Search for the cell housing the specified text and yield its [x, y] center coordinate. 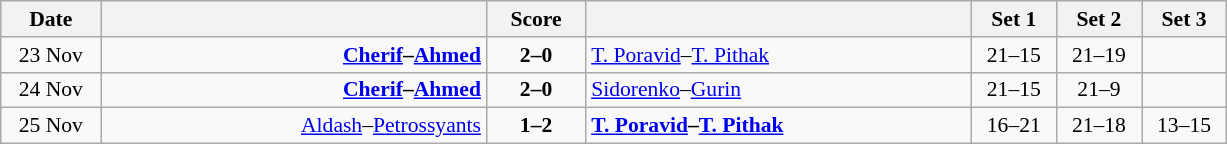
25 Nov [51, 126]
Set 3 [1184, 19]
Set 2 [1098, 19]
13–15 [1184, 126]
21–9 [1098, 90]
23 Nov [51, 55]
Score [536, 19]
Sidorenko–Gurin [778, 90]
Aldash–Petrossyants [294, 126]
16–21 [1014, 126]
21–18 [1098, 126]
21–19 [1098, 55]
Set 1 [1014, 19]
24 Nov [51, 90]
Date [51, 19]
1–2 [536, 126]
